Determine the (X, Y) coordinate at the center of the cell enclosing the given text.  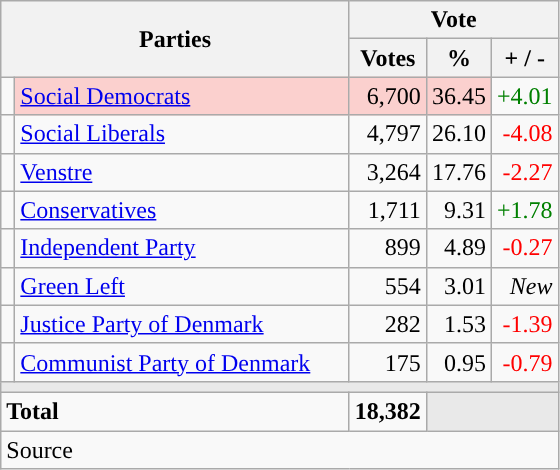
899 (388, 248)
Justice Party of Denmark (182, 324)
+4.01 (524, 96)
4.89 (458, 248)
0.95 (458, 362)
17.76 (458, 172)
Parties (176, 39)
-2.27 (524, 172)
1,711 (388, 210)
1.53 (458, 324)
9.31 (458, 210)
Source (280, 449)
Vote (454, 20)
26.10 (458, 134)
-0.79 (524, 362)
18,382 (388, 411)
-4.08 (524, 134)
% (458, 58)
Venstre (182, 172)
175 (388, 362)
6,700 (388, 96)
36.45 (458, 96)
+ / - (524, 58)
Independent Party (182, 248)
-0.27 (524, 248)
Social Liberals (182, 134)
Green Left (182, 286)
554 (388, 286)
Votes (388, 58)
Total (176, 411)
-1.39 (524, 324)
3,264 (388, 172)
New (524, 286)
4,797 (388, 134)
Social Democrats (182, 96)
282 (388, 324)
Conservatives (182, 210)
+1.78 (524, 210)
3.01 (458, 286)
Communist Party of Denmark (182, 362)
